Output the (x, y) coordinate of the center of the cell containing the given text.  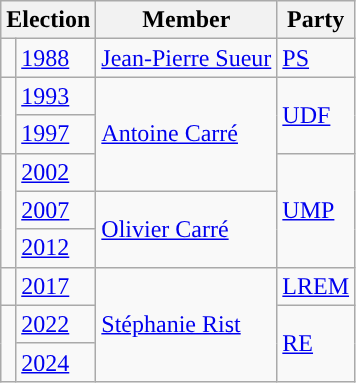
2007 (56, 210)
2022 (56, 324)
2017 (56, 286)
RE (316, 343)
PS (316, 58)
UMP (316, 210)
Antoine Carré (186, 134)
Stéphanie Rist (186, 324)
2012 (56, 248)
LREM (316, 286)
1988 (56, 58)
2024 (56, 362)
Party (316, 20)
Olivier Carré (186, 229)
1993 (56, 96)
UDF (316, 115)
Election (48, 20)
2002 (56, 172)
Member (186, 20)
Jean-Pierre Sueur (186, 58)
1997 (56, 134)
